For the text-containing cell, return its midpoint in [x, y] coordinate format. 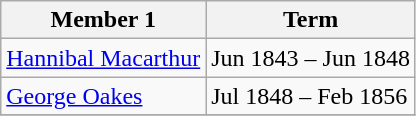
Jul 1848 – Feb 1856 [311, 96]
Jun 1843 – Jun 1848 [311, 58]
Member 1 [104, 20]
Hannibal Macarthur [104, 58]
George Oakes [104, 96]
Term [311, 20]
